Find where the given text appears and provide that cell's center as [X, Y] coordinate. 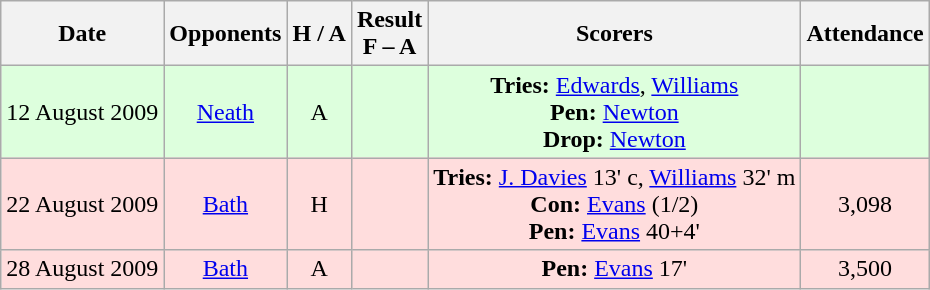
3,098 [865, 204]
28 August 2009 [82, 269]
Neath [226, 112]
12 August 2009 [82, 112]
ResultF – A [389, 34]
Scorers [614, 34]
Attendance [865, 34]
H [319, 204]
3,500 [865, 269]
22 August 2009 [82, 204]
Tries: J. Davies 13' c, Williams 32' mCon: Evans (1/2)Pen: Evans 40+4' [614, 204]
Tries: Edwards, WilliamsPen: NewtonDrop: Newton [614, 112]
Opponents [226, 34]
Date [82, 34]
H / A [319, 34]
Pen: Evans 17' [614, 269]
